Return the [X, Y] coordinate for the center point of the cell that contains the specified text.  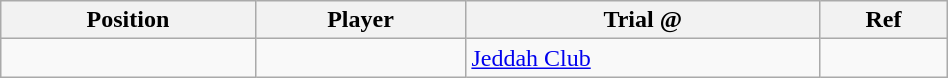
Player [360, 20]
Position [128, 20]
Ref [884, 20]
Jeddah Club [643, 58]
Trial @ [643, 20]
